Find where the given text appears and provide that cell's center as [X, Y] coordinate. 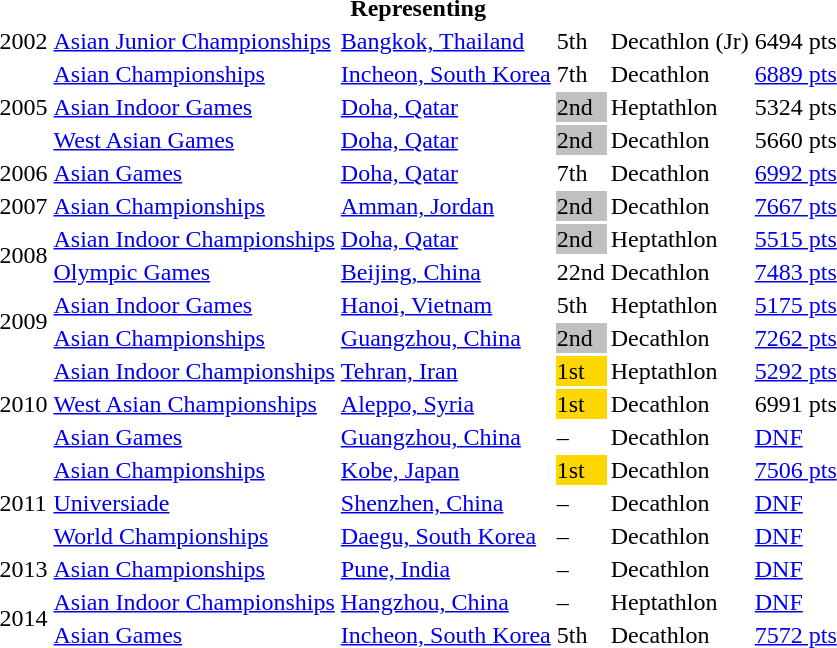
Hanoi, Vietnam [446, 305]
West Asian Games [194, 140]
22nd [580, 272]
Incheon, South Korea [446, 74]
Universiade [194, 503]
West Asian Championships [194, 404]
Aleppo, Syria [446, 404]
Daegu, South Korea [446, 536]
Kobe, Japan [446, 470]
Asian Junior Championships [194, 41]
Olympic Games [194, 272]
Beijing, China [446, 272]
Shenzhen, China [446, 503]
Pune, India [446, 569]
Amman, Jordan [446, 206]
Decathlon (Jr) [680, 41]
Hangzhou, China [446, 602]
World Championships [194, 536]
Tehran, Iran [446, 371]
Bangkok, Thailand [446, 41]
